Detect which cell encompasses the target text, then output its (X, Y) center coordinate. 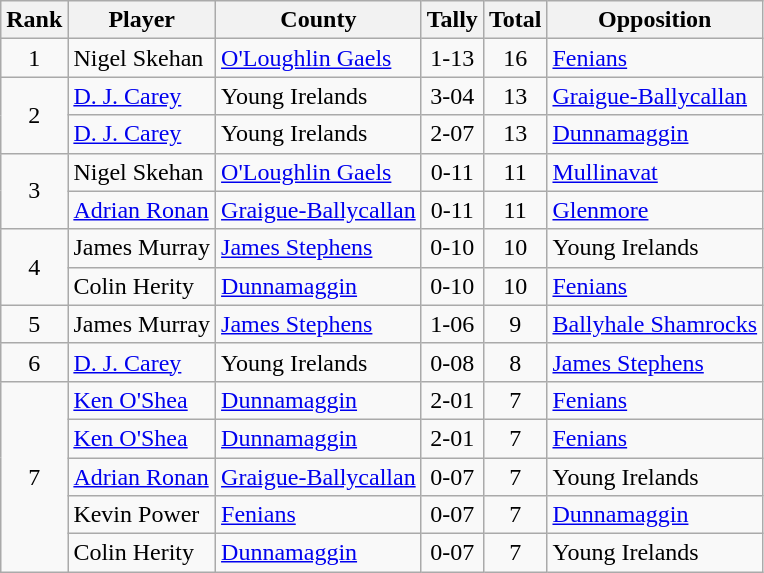
6 (34, 362)
Kevin Power (142, 515)
1-06 (452, 324)
1 (34, 58)
5 (34, 324)
Player (142, 20)
Rank (34, 20)
8 (515, 362)
16 (515, 58)
9 (515, 324)
4 (34, 267)
Total (515, 20)
3 (34, 191)
1-13 (452, 58)
Mullinavat (655, 172)
County (319, 20)
Ballyhale Shamrocks (655, 324)
2-07 (452, 134)
Opposition (655, 20)
0-08 (452, 362)
3-04 (452, 96)
Glenmore (655, 210)
Tally (452, 20)
2 (34, 115)
